Detect which cell encompasses the target text, then output its [X, Y] center coordinate. 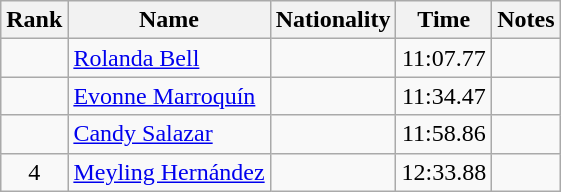
11:58.86 [444, 134]
Time [444, 20]
Nationality [333, 20]
12:33.88 [444, 172]
Notes [526, 20]
Rolanda Bell [169, 58]
Meyling Hernández [169, 172]
4 [34, 172]
Candy Salazar [169, 134]
Evonne Marroquín [169, 96]
11:07.77 [444, 58]
Name [169, 20]
Rank [34, 20]
11:34.47 [444, 96]
